Find where the given text appears and provide that cell's center as (x, y) coordinate. 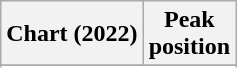
Chart (2022) (72, 34)
Peakposition (189, 34)
